Scan for the cell matching the given text and deliver its (x, y) coordinate at center. 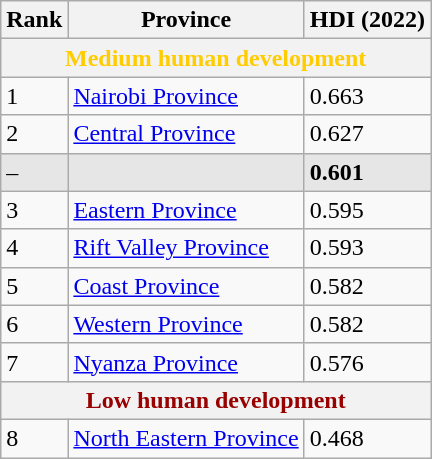
Nairobi Province (186, 96)
– (34, 172)
0.627 (367, 134)
3 (34, 210)
Rift Valley Province (186, 248)
7 (34, 362)
0.576 (367, 362)
Coast Province (186, 286)
Medium human development (216, 58)
North Eastern Province (186, 438)
Rank (34, 20)
2 (34, 134)
Western Province (186, 324)
Eastern Province (186, 210)
Province (186, 20)
6 (34, 324)
0.663 (367, 96)
HDI (2022) (367, 20)
0.595 (367, 210)
8 (34, 438)
0.593 (367, 248)
Central Province (186, 134)
0.601 (367, 172)
Low human development (216, 400)
0.468 (367, 438)
4 (34, 248)
1 (34, 96)
Nyanza Province (186, 362)
5 (34, 286)
